Pinpoint the cell where the given text exists, returning its [x, y] midpoint coordinate. 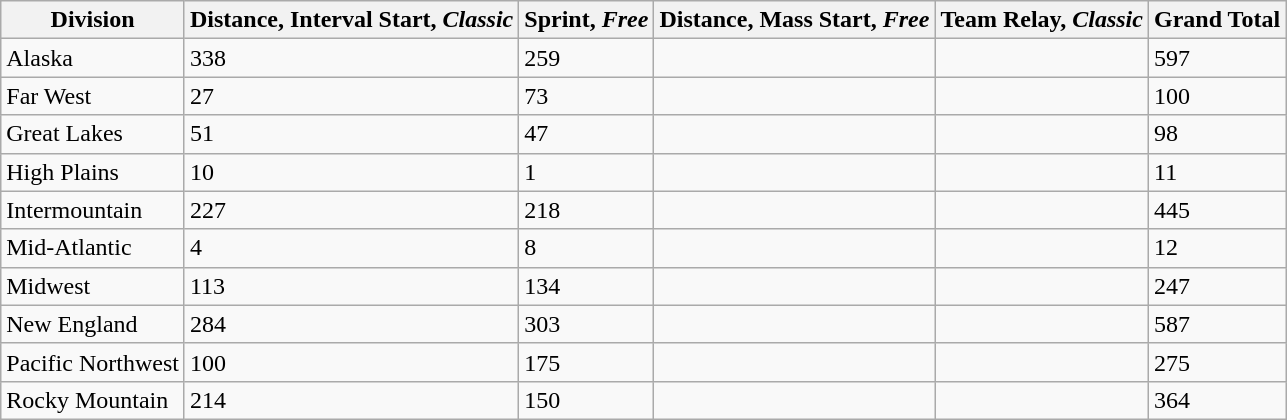
284 [351, 324]
Mid-Atlantic [93, 248]
134 [586, 286]
8 [586, 248]
47 [586, 134]
Distance, Mass Start, Free [794, 20]
275 [1216, 362]
Pacific Northwest [93, 362]
Far West [93, 96]
Sprint, Free [586, 20]
214 [351, 400]
12 [1216, 248]
227 [351, 210]
73 [586, 96]
Great Lakes [93, 134]
597 [1216, 58]
4 [351, 248]
175 [586, 362]
Alaska [93, 58]
338 [351, 58]
Rocky Mountain [93, 400]
445 [1216, 210]
Grand Total [1216, 20]
98 [1216, 134]
218 [586, 210]
51 [351, 134]
259 [586, 58]
587 [1216, 324]
Distance, Interval Start, Classic [351, 20]
New England [93, 324]
27 [351, 96]
247 [1216, 286]
150 [586, 400]
113 [351, 286]
Team Relay, Classic [1042, 20]
364 [1216, 400]
11 [1216, 172]
High Plains [93, 172]
Division [93, 20]
Midwest [93, 286]
303 [586, 324]
Intermountain [93, 210]
10 [351, 172]
1 [586, 172]
